Determine the [X, Y] coordinate at the center of the cell enclosing the given text.  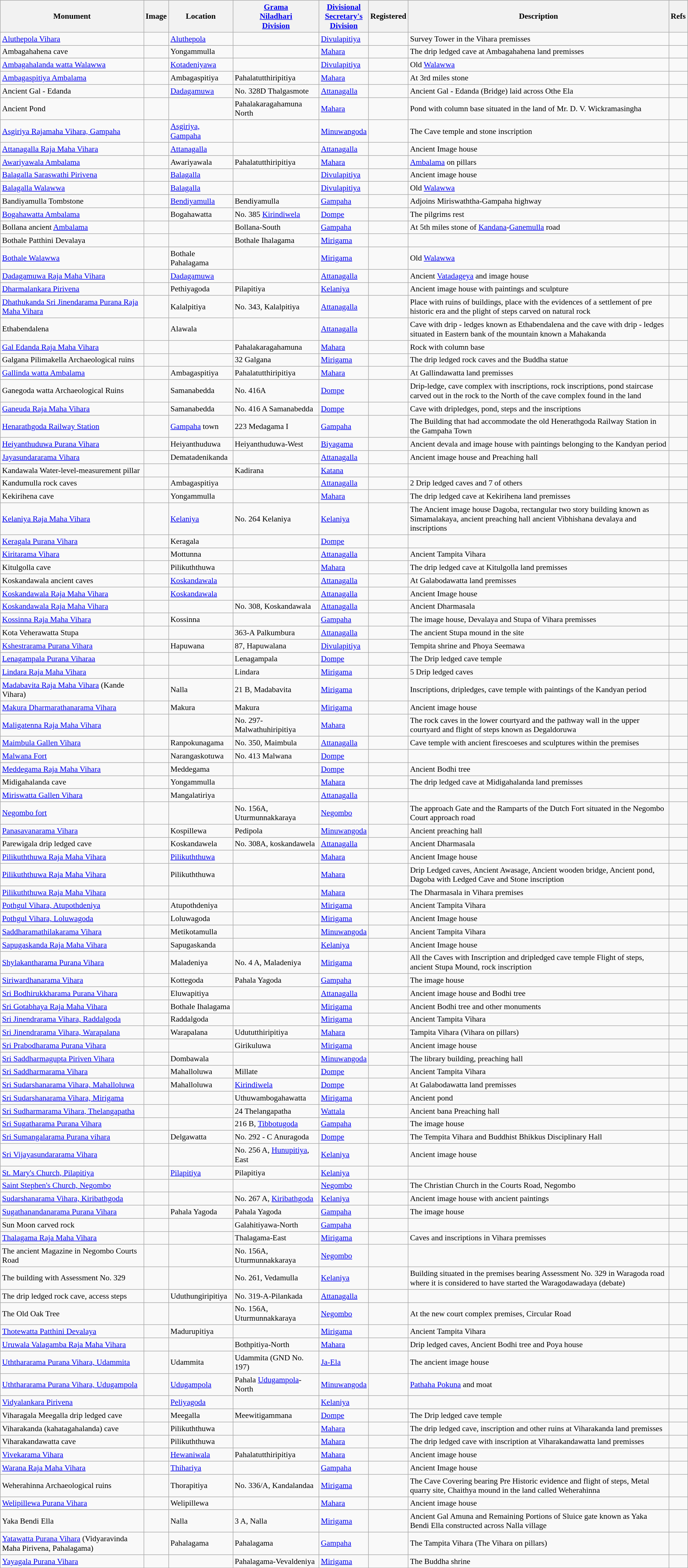
Madurupitiya [200, 1332]
Eluwapitiya [200, 993]
No. 256 A, Hunupitiya, East [276, 1155]
At the new court complex premises, Circular Road [538, 1314]
Ancient bana Preaching hall [538, 1111]
No. 413 Malwana [276, 756]
Panasavanarama Vihara [72, 831]
Sri Sudharmarama Vihara, Thelangapatha [72, 1111]
Bollana ancient Ambalama [72, 228]
The ancient Stupa mound in the site [538, 633]
Udugampola [200, 1385]
Registered [388, 16]
223 Medagama I [276, 426]
No. 336/A, Kandalandaa [276, 1485]
Uththararama Purana Vihara, Udugampola [72, 1385]
Ancient Gal - Edanda (Bridge) laid across Othe Ela [538, 91]
Attanagalla Raja Maha Vihara [72, 149]
Rock with column base [538, 347]
The rock caves in the lower courtyard and the pathway wall in the upper courtyard and flight of steps known as Degaldoruwa [538, 725]
Bothale Patthini Devalaya [72, 241]
No. 343, Kalalpitiya [276, 307]
Atupothdeniya [200, 906]
Yayagala Purana Vihara [72, 1561]
Awariyawala Ambalama [72, 162]
Ancient Gal Amuna and Remaining Portions of Sluice gate known as Yaka Bendi Ella constructed across Nalla village [538, 1521]
Keragala [200, 541]
Cave temple with ancient firescoeses and sculptures within the premises [538, 743]
Survey Tower in the Vihara premisses [538, 39]
Koskandawela [200, 844]
Asgiriya, Gampaha [200, 131]
No. 261, Vedamulla [276, 1278]
No. 350, Maimbula [276, 743]
Kossinna Raja Maha Vihara [72, 620]
Ancient devala and image house with paintings belonging to the Kandyan period [538, 444]
Ancient Pond [72, 109]
Balagalla Saraswathi Pirivena [72, 175]
Hapuwana [200, 646]
Kirindiwela [276, 1085]
Millate [276, 1072]
Sri Sudarshanarama Vihara, Mahalloluwa [72, 1085]
Alawala [200, 330]
At 3rd miles stone [538, 78]
Sri Prabodharama Purana Vihara [72, 1046]
Metikotamulla [200, 932]
87, Hapuwalana [276, 646]
The ancient Magazine in Negombo Courts Road [72, 1256]
Maligatenna Raja Maha Vihara [72, 725]
Monument [72, 16]
DivisionalSecretary'sDivision [343, 16]
Udututthiripitiya [276, 1033]
Sri Saddharmarama Vihara [72, 1072]
Delgawatta [200, 1137]
Shylakantharama Purana Vihara [72, 962]
Sugathanandanarama Purana Vihara [72, 1212]
The Buddha shrine [538, 1561]
The drip ledged cave at Ambagahahena land premisses [538, 52]
Sri Bodhirukkharama Purana Vihara [72, 993]
Miriswatta Gallen Vihara [72, 796]
5 Drip ledged caves [538, 672]
Ancient Bodhi tree and other monuments [538, 1007]
21 B, Madabavita [276, 690]
Ancient image house and Preaching hall [538, 457]
Ancient image house with ancient paintings [538, 1199]
Kshestrarama Purana Vihara [72, 646]
Sri Jinendrarama Vihara, Warapalana [72, 1033]
Siriwardhanarama Vihara [72, 981]
Pond with column base situated in the land of Mr. D. V. Wickramasingha [538, 109]
The pilgrims rest [538, 214]
Heiyanthuduwa Purana Vihara [72, 444]
Kospillewa [200, 831]
Meegalla [200, 1416]
Bothpitiya-North [276, 1345]
Sun Moon carved rock [72, 1225]
Dhathukanda Sri Jinendarama Purana Raja Maha Vihara [72, 307]
Lenagampala [276, 659]
No. 4 A, Maladeniya [276, 962]
Midigahalanda cave [72, 782]
Kelaniya Raja Maha Vihara [72, 519]
No. 267 A, Kiribathgoda [276, 1199]
Kadirana [276, 470]
No. 297-Malwathuhiripitiya [276, 725]
Biyagama [343, 444]
Pedipola [276, 831]
Weherahinna Archaeological ruins [72, 1485]
No. 308, Koskandawala [276, 607]
Gallinda watta Ambalama [72, 373]
Heiyanthuduwa [200, 444]
Madabavita Raja Maha Vihara (Kande Vihara) [72, 690]
Yaka Bendi Ella [72, 1521]
Sudarshanarama Vihara, Kiribathgoda [72, 1199]
Dombawala [200, 1059]
Mangalatiriya [200, 796]
Keragala Purana Vihara [72, 541]
Hewaniwala [200, 1455]
No. 264 Kelaniya [276, 519]
Building situated in the premises bearing Assessment No. 329 in Waragoda road where it is considered to have started the Waragodawadaya (debate) [538, 1278]
Warana Raja Maha Vihara [72, 1468]
Vivekarama Vihara [72, 1455]
Uduthungiripitiya [200, 1296]
Sapugaskanda Raja Maha Vihara [72, 945]
Pahalagama-Vevaldeniya [276, 1561]
Loluwagoda [200, 919]
No. 292 - C Anuragoda [276, 1137]
The Dharmasala in Vihara premises [538, 892]
Vidyalankara Pirivena [72, 1403]
The drip ledged rock caves and the Buddha statue [538, 360]
3 A, Nalla [276, 1521]
GramaNiladhariDivision [276, 16]
Dadagamuwa Raja Maha Vihara [72, 276]
Kota Veherawatta Stupa [72, 633]
363-A Palkumbura [276, 633]
Location [200, 16]
Dematadenikanda [200, 457]
Maladeniya [200, 962]
Inscriptions, dripledges, cave temple with paintings of the Kandyan period [538, 690]
Kiritarama Vihara [72, 554]
The Tampita Vihara (The Vihara on pillars) [538, 1543]
The Old Oak Tree [72, 1314]
Udammita (GND No. 197) [276, 1362]
The ancient image house [538, 1362]
Sri Vijayasundararama Vihara [72, 1155]
Mottunna [200, 554]
Uthuwambogahawatta [276, 1098]
The drip ledged cave at Midigahalanda land premisses [538, 782]
The Building that had accommodate the old Henerathgoda Railway Station in the Gampaha Town [538, 426]
Jayasundararama Vihara [72, 457]
Sri Gotabhaya Raja Maha Vihara [72, 1007]
Galgana Pilimakella Archaeological ruins [72, 360]
Ancient image house and Bodhi tree [538, 993]
Thotewatta Patthini Devalaya [72, 1332]
Wattala [343, 1111]
Viharakanda (kahatagahalanda) cave [72, 1429]
Koskandawala ancient caves [72, 581]
Ganegoda watta Archaeological Ruins [72, 391]
Drip Ledged caves, Ancient Awasage, Ancient wooden bridge, Ancient pond, Dagoba with Ledged Cave and Stone inscription [538, 875]
Ancient preaching hall [538, 831]
Place with ruins of buildings, place with the evidences of a settlement of pre historic era and the plight of steps carved on natural rock [538, 307]
Kottegoda [200, 981]
Description [538, 16]
At Gallindawatta land premisses [538, 373]
Saddharamathilakarama Vihara [72, 932]
Thalagama Raja Maha Vihara [72, 1238]
Viharakandawatta cave [72, 1442]
The approach Gate and the Ramparts of the Dutch Fort situated in the Negombo Court approach road [538, 813]
Drip ledged caves, Ancient Bodhi tree and Poya house [538, 1345]
Ethabendalena [72, 330]
Ancient Bodhi tree [538, 769]
No. 319-A-Pilankada [276, 1296]
Aluthepola Vihara [72, 39]
Kekirihena cave [72, 496]
Pahalakaragahamuna North [276, 109]
Welipillewa [200, 1503]
Gal Edanda Raja Maha Vihara [72, 347]
Malwana Fort [72, 756]
Ancient Vatadageya and image house [538, 276]
No. 416A [276, 391]
Yatawatta Purana Vihara (Vidyaravinda Maha Pirivena, Pahalagama) [72, 1543]
Kalalpitiya [200, 307]
At 5th miles stone of Kandana-Ganemulla road [538, 228]
Meewitigammana [276, 1416]
Sri Saddharmagupta Piriven Vihara [72, 1059]
Lindara [276, 672]
Ambagahahena cave [72, 52]
Ambalama on pillars [538, 162]
Uththararama Purana Vihara, Udammita [72, 1362]
Ranpokunagama [200, 743]
Makura Dharmarathanarama Vihara [72, 707]
No. 416 A Samanabedda [276, 409]
St. Mary's Church, Pilapitiya [72, 1173]
Lenagampala Purana Viharaa [72, 659]
Pothgul Vihara, Atupothdeniya [72, 906]
Aluthepola [200, 39]
Gampaha town [200, 426]
The image house, Devalaya and Stupa of Vihara premisses [538, 620]
Narangaskotuwa [200, 756]
Galahitiyawa-North [276, 1225]
No. 328D Thalgasmote [276, 91]
Bandiyamulla Tombstone [72, 201]
Viharagala Meegalla drip ledged cave [72, 1416]
Sri Sugatharama Purana Vihara [72, 1124]
216 B, Tibbotugoda [276, 1124]
Kandumulla rock caves [72, 483]
Balagalla Walawwa [72, 188]
The drip ledged cave at Kekirihena land premisses [538, 496]
Ambagahalanda watta Walawwa [72, 65]
Image [156, 16]
All the Caves with Inscription and dripledged cave temple Flight of steps, ancient Stupa Mound, rock inscription [538, 962]
The drip ledged cave at Kitulgolla land premisses [538, 568]
Dharmalankara Pirivena [72, 289]
Lindara Raja Maha Vihara [72, 672]
Ja-Ela [343, 1362]
Ambagaspitiya Ambalama [72, 78]
Parewigala drip ledged cave [72, 844]
The building with Assessment No. 329 [72, 1278]
Welipillewa Purana Vihara [72, 1503]
Thalagama-East [276, 1238]
Warapalana [200, 1033]
Adjoins Miriswaththa-Gampaha highway [538, 201]
The drip ledged cave with inscription at Viharakandawatta land premisses [538, 1442]
Saint Stephen's Church, Negombo [72, 1186]
Udammita [200, 1362]
Pethiyagoda [200, 289]
Uruwala Valagamba Raja Maha Vihara [72, 1345]
No. 385 Kirindiwela [276, 214]
Pathaha Pokuna and moat [538, 1385]
Heiyanthuduwa-West [276, 444]
Bogahawatta [200, 214]
Maimbula Gallen Vihara [72, 743]
Bothale Pahalagama [200, 258]
Thihariya [200, 1468]
The drip ledged rock cave, access steps [72, 1296]
Negombo fort [72, 813]
The Tempita Vihara and Buddhist Bhikkus Disciplinary Hall [538, 1137]
Sri Sumangalarama Purana vihara [72, 1137]
2 Drip ledged caves and 7 of others [538, 483]
Meddegama Raja Maha Vihara [72, 769]
Cave with dripledges, pond, steps and the inscriptions [538, 409]
Pothgul Vihara, Loluwagoda [72, 919]
Kossinna [200, 620]
Girikuluwa [276, 1046]
Cave with drip - ledges known as Ethabendalena and the cave with drip - ledges situated in Eastern bank of the mountain known a Mahakanda [538, 330]
Tampita Vihara (Vihara on pillars) [538, 1033]
Peliyagoda [200, 1403]
Raddalgoda [200, 1019]
Ganeuda Raja Maha Vihara [72, 409]
Kotadeniyawa [200, 65]
Ancient pond [538, 1098]
24 Thelangapatha [276, 1111]
The library building, preaching hall [538, 1059]
Sri Sudarshanarama Vihara, Mirigama [72, 1098]
Thorapitiya [200, 1485]
Refs [678, 16]
32 Galgana [276, 360]
Meddegama [200, 769]
Bollana-South [276, 228]
Tempita shrine and Phoya Seemawa [538, 646]
The Cave Covering bearing Pre Historic evidence and flight of steps, Metal quarry site, Chaithya mound in the land called Weherahinna [538, 1485]
Caves and inscriptions in Vihara premisses [538, 1238]
Pahala Udugampola-North [276, 1385]
Awariyawala [200, 162]
Bothale Walawwa [72, 258]
Sri Jinendrarama Vihara, Raddalgoda [72, 1019]
Asgiriya Rajamaha Vihara, Gampaha [72, 131]
Ancient image house with paintings and sculpture [538, 289]
Katana [343, 470]
No. 308A, koskandawela [276, 844]
Bogahawatta Ambalama [72, 214]
Henarathgoda Railway Station [72, 426]
Pahalakaragahamuna [276, 347]
Kitulgolla cave [72, 568]
The drip ledged cave, inscription and other ruins at Viharakanda land premisses [538, 1429]
Ancient Gal - Edanda [72, 91]
The Christian Church in the Courts Road, Negombo [538, 1186]
The Cave temple and stone inscription [538, 131]
Sapugaskanda [200, 945]
Kandawala Water-level-measurement pillar [72, 470]
